Search for the cell housing the specified text and yield its [x, y] center coordinate. 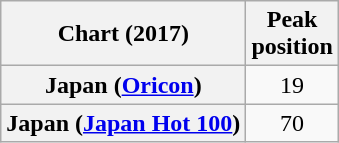
19 [292, 85]
Japan (Japan Hot 100) [124, 123]
Japan (Oricon) [124, 85]
70 [292, 123]
Chart (2017) [124, 34]
Peakposition [292, 34]
